Output the [X, Y] coordinate of the center of the cell containing the given text.  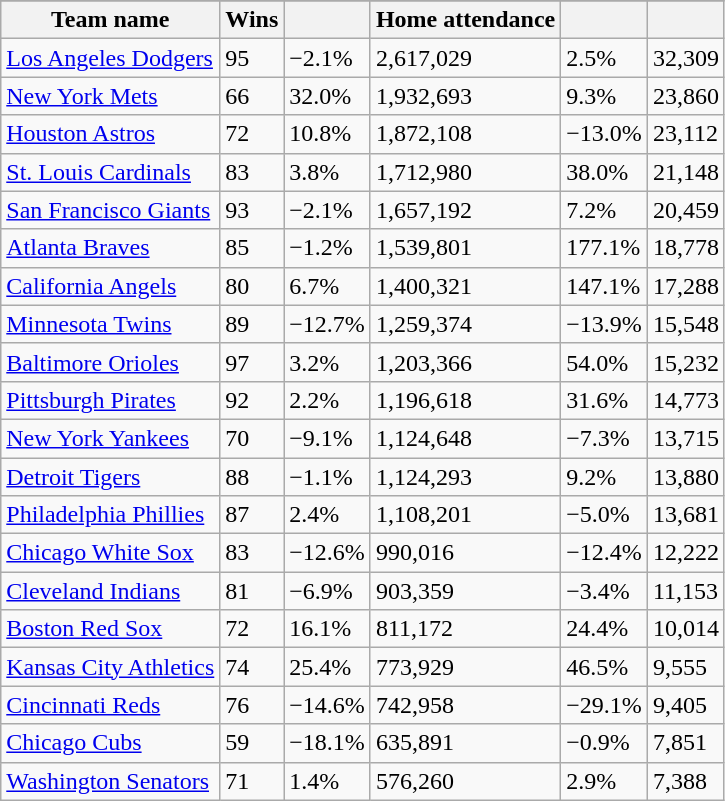
Pittsburgh Pirates [110, 400]
9.3% [604, 96]
−5.0% [604, 515]
10,014 [686, 629]
31.6% [604, 400]
773,929 [465, 667]
−3.4% [604, 591]
1,712,980 [465, 172]
7,388 [686, 781]
16.1% [328, 629]
13,715 [686, 438]
California Angels [110, 286]
Team name [110, 20]
80 [252, 286]
32.0% [328, 96]
New York Yankees [110, 438]
1,872,108 [465, 134]
3.2% [328, 362]
23,860 [686, 96]
20,459 [686, 210]
Baltimore Orioles [110, 362]
Washington Senators [110, 781]
−14.6% [328, 705]
9,555 [686, 667]
13,681 [686, 515]
10.8% [328, 134]
1,124,648 [465, 438]
97 [252, 362]
576,260 [465, 781]
1,932,693 [465, 96]
13,880 [686, 477]
−18.1% [328, 743]
177.1% [604, 248]
Cleveland Indians [110, 591]
88 [252, 477]
74 [252, 667]
1,657,192 [465, 210]
87 [252, 515]
15,232 [686, 362]
2.4% [328, 515]
2.9% [604, 781]
70 [252, 438]
Boston Red Sox [110, 629]
Atlanta Braves [110, 248]
18,778 [686, 248]
Home attendance [465, 20]
11,153 [686, 591]
Wins [252, 20]
93 [252, 210]
−6.9% [328, 591]
1,108,201 [465, 515]
85 [252, 248]
76 [252, 705]
1,196,618 [465, 400]
Los Angeles Dodgers [110, 58]
1.4% [328, 781]
−12.6% [328, 553]
−13.9% [604, 324]
32,309 [686, 58]
1,203,366 [465, 362]
3.8% [328, 172]
1,259,374 [465, 324]
1,539,801 [465, 248]
San Francisco Giants [110, 210]
95 [252, 58]
81 [252, 591]
6.7% [328, 286]
25.4% [328, 667]
9.2% [604, 477]
2,617,029 [465, 58]
59 [252, 743]
−7.3% [604, 438]
66 [252, 96]
990,016 [465, 553]
23,112 [686, 134]
635,891 [465, 743]
54.0% [604, 362]
12,222 [686, 553]
−13.0% [604, 134]
7.2% [604, 210]
15,548 [686, 324]
7,851 [686, 743]
New York Mets [110, 96]
Philadelphia Phillies [110, 515]
2.2% [328, 400]
Kansas City Athletics [110, 667]
−12.7% [328, 324]
811,172 [465, 629]
Detroit Tigers [110, 477]
Chicago Cubs [110, 743]
21,148 [686, 172]
−1.1% [328, 477]
71 [252, 781]
2.5% [604, 58]
9,405 [686, 705]
−1.2% [328, 248]
147.1% [604, 286]
46.5% [604, 667]
38.0% [604, 172]
Chicago White Sox [110, 553]
1,124,293 [465, 477]
89 [252, 324]
Minnesota Twins [110, 324]
−12.4% [604, 553]
1,400,321 [465, 286]
Houston Astros [110, 134]
903,359 [465, 591]
−9.1% [328, 438]
24.4% [604, 629]
Cincinnati Reds [110, 705]
742,958 [465, 705]
St. Louis Cardinals [110, 172]
92 [252, 400]
−29.1% [604, 705]
−0.9% [604, 743]
14,773 [686, 400]
17,288 [686, 286]
